Identify which cell holds the provided text, then report its [X, Y] central coordinate. 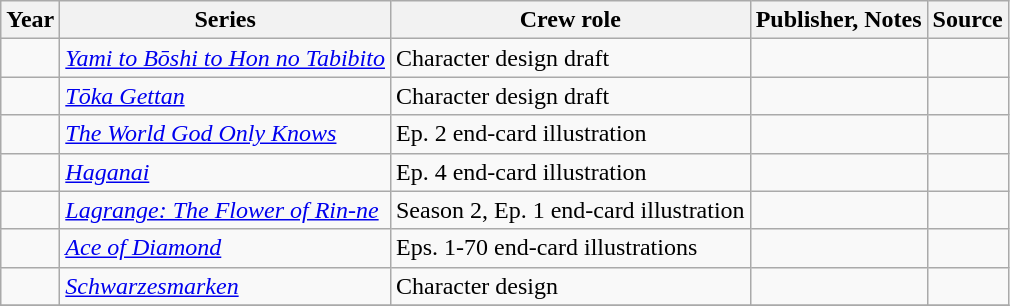
Yami to Bōshi to Hon no Tabibito [226, 58]
Character design [570, 286]
Tōka Gettan [226, 96]
Ace of Diamond [226, 248]
Schwarzesmarken [226, 286]
Eps. 1-70 end-card illustrations [570, 248]
Ep. 2 end-card illustration [570, 134]
Year [30, 20]
Lagrange: The Flower of Rin-ne [226, 210]
Crew role [570, 20]
Source [968, 20]
Series [226, 20]
The World God Only Knows [226, 134]
Haganai [226, 172]
Season 2, Ep. 1 end-card illustration [570, 210]
Ep. 4 end-card illustration [570, 172]
Publisher, Notes [838, 20]
